Output the (X, Y) coordinate of the center of the cell containing the given text.  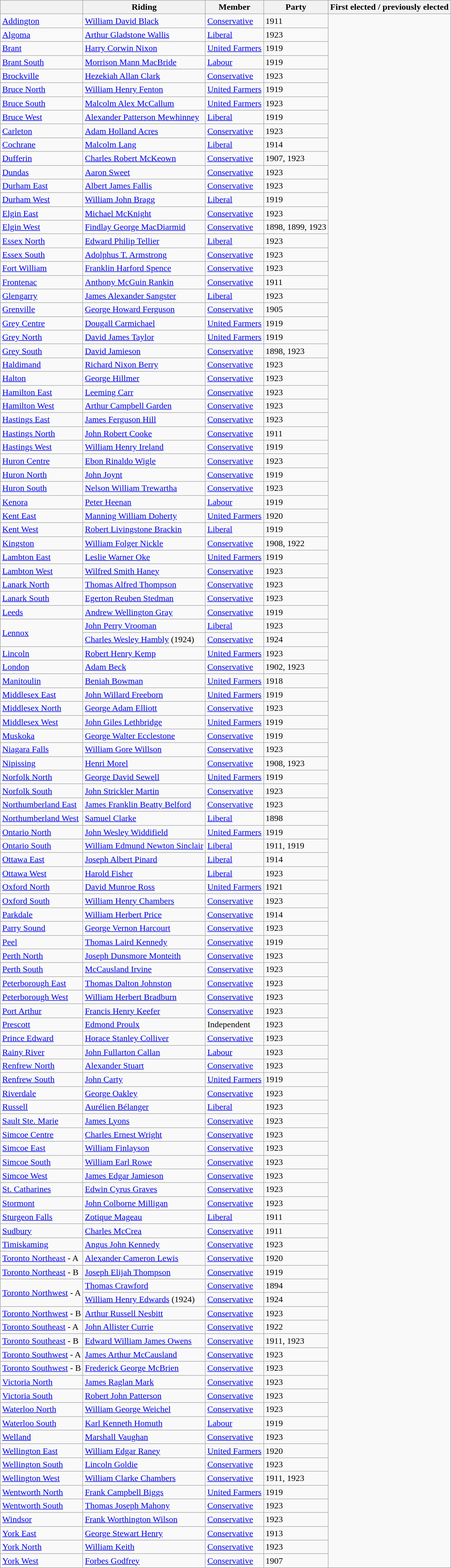
1907 (296, 1561)
Marshall Vaughan (144, 1437)
Grey Centre (42, 323)
Elgin East (42, 213)
Victoria North (42, 1382)
Middlesex East (42, 695)
Edward Philip Tellier (144, 241)
Bruce North (42, 90)
Charles Wesley Hambly (1924) (144, 640)
Charles McCrea (144, 1231)
St. Catharines (42, 1189)
Muskoka (42, 736)
Findlay George MacDiarmid (144, 227)
Alexander Patterson Mewhinney (144, 117)
Simcoe South (42, 1162)
George Howard Ferguson (144, 310)
Ottawa East (42, 860)
Michael McKnight (144, 213)
Nipissing (42, 763)
Northumberland West (42, 818)
William Finlayson (144, 1148)
William John Bragg (144, 200)
1894 (296, 1286)
Edward William James Owens (144, 1341)
Huron South (42, 488)
Lambton West (42, 571)
1908, 1923 (296, 763)
William Henry Fenton (144, 90)
Frank Worthington Wilson (144, 1520)
William Folger Nickle (144, 543)
Perth North (42, 956)
Toronto Northwest - B (42, 1313)
George Vernon Harcourt (144, 928)
Thomas Alfred Thompson (144, 584)
Glengarry (42, 296)
Huron Centre (42, 461)
John Colborne Milligan (144, 1203)
Victoria South (42, 1396)
John Robert Cooke (144, 433)
Huron North (42, 475)
Harold Fisher (144, 873)
Frederick George McBrien (144, 1368)
Wellington East (42, 1451)
Halton (42, 378)
Renfrew North (42, 1066)
John Fullarton Callan (144, 1052)
Grey North (42, 337)
Horace Stanley Colliver (144, 1038)
James Ferguson Hill (144, 420)
Kent East (42, 516)
Hastings West (42, 447)
Charles Robert McKeown (144, 158)
Bruce South (42, 103)
Harry Corwin Nixon (144, 48)
Middlesex North (42, 708)
John Willard Freeborn (144, 695)
Thomas Joseph Mahony (144, 1506)
Addington (42, 21)
McCausland Irvine (144, 969)
1898, 1923 (296, 351)
Kenora (42, 502)
Toronto Southwest - A (42, 1355)
1905 (296, 310)
Kent West (42, 530)
Joseph Dunsmore Monteith (144, 956)
Richard Nixon Berry (144, 364)
Adam Beck (144, 667)
Kingston (42, 543)
Ottawa West (42, 873)
Toronto Northeast - B (42, 1272)
Forbes Godfrey (144, 1561)
Ontario South (42, 846)
Welland (42, 1437)
Norfolk North (42, 777)
Adam Holland Acres (144, 131)
Parkdale (42, 915)
Egerton Reuben Stedman (144, 598)
Algoma (42, 35)
Carleton (42, 131)
Leslie Warner Oke (144, 557)
Grenville (42, 310)
Henri Morel (144, 763)
Waterloo South (42, 1423)
Essex North (42, 241)
Robert Henry Kemp (144, 653)
York East (42, 1533)
Northumberland East (42, 804)
Prescott (42, 1024)
Malcolm Lang (144, 144)
Alexander Stuart (144, 1066)
Anthony McGuin Rankin (144, 282)
Toronto Northeast - A (42, 1258)
James Raglan Mark (144, 1382)
Hastings East (42, 420)
Toronto Southeast - A (42, 1327)
York North (42, 1547)
Hamilton West (42, 406)
Independent (234, 1024)
Morrison Mann MacBride (144, 62)
Essex South (42, 255)
Timiskaming (42, 1244)
George Walter Ecclestone (144, 736)
Frank Campbell Biggs (144, 1492)
Wentworth South (42, 1506)
Angus John Kennedy (144, 1244)
George Adam Elliott (144, 708)
David Munroe Ross (144, 887)
William Earl Rowe (144, 1162)
Bruce West (42, 117)
Brant South (42, 62)
William David Black (144, 21)
Ebon Rinaldo Wigle (144, 461)
Rainy River (42, 1052)
Dougall Carmichael (144, 323)
1918 (296, 681)
Edmond Proulx (144, 1024)
George Oakley (144, 1093)
Middlesex West (42, 722)
Peel (42, 942)
Russell (42, 1107)
Beniah Bowman (144, 681)
Hamilton East (42, 392)
Arthur Gladstone Wallis (144, 35)
Andrew Wellington Gray (144, 612)
Hezekiah Allan Clark (144, 76)
Prince Edward (42, 1038)
Frontenac (42, 282)
William Keith (144, 1547)
Grey South (42, 351)
Oxford South (42, 901)
Albert James Fallis (144, 186)
Aaron Sweet (144, 172)
Fort William (42, 268)
Wentworth North (42, 1492)
Waterloo North (42, 1409)
Riding (144, 7)
Toronto Southwest - B (42, 1368)
Karl Kenneth Homuth (144, 1423)
Malcolm Alex McCallum (144, 103)
First elected / previously elected (390, 7)
Francis Henry Keefer (144, 1011)
Member (234, 7)
Perth South (42, 969)
Durham West (42, 200)
Toronto Northwest - A (42, 1293)
Leeming Carr (144, 392)
Joseph Elijah Thompson (144, 1272)
Joseph Albert Pinard (144, 860)
Wellington West (42, 1478)
Windsor (42, 1520)
Dufferin (42, 158)
Norfolk South (42, 791)
1911, 1919 (296, 846)
Sturgeon Falls (42, 1217)
Lincoln (42, 653)
Cochrane (42, 144)
Zotique Mageau (144, 1217)
1898, 1899, 1923 (296, 227)
William Gore Willson (144, 750)
Lanark South (42, 598)
Franklin Harford Spence (144, 268)
Dundas (42, 172)
Samuel Clarke (144, 818)
James Lyons (144, 1121)
William Clarke Chambers (144, 1478)
Oxford North (42, 887)
Aurélien Bélanger (144, 1107)
Stormont (42, 1203)
Sault Ste. Marie (42, 1121)
Manitoulin (42, 681)
Niagara Falls (42, 750)
Adolphus T. Armstrong (144, 255)
Ontario North (42, 832)
James Alexander Sangster (144, 296)
1898 (296, 818)
Thomas Laird Kennedy (144, 942)
1902, 1923 (296, 667)
William Edgar Raney (144, 1451)
1922 (296, 1327)
John Perry Vrooman (144, 626)
Peterborough East (42, 983)
William Henry Chambers (144, 901)
Port Arthur (42, 1011)
Simcoe Centre (42, 1135)
John Strickler Martin (144, 791)
Manning William Doherty (144, 516)
Arthur Russell Nesbitt (144, 1313)
Peter Heenan (144, 502)
Robert Livingstone Brackin (144, 530)
Party (296, 7)
Sudbury (42, 1231)
William George Weichel (144, 1409)
Alexander Cameron Lewis (144, 1258)
Simcoe West (42, 1176)
1908, 1922 (296, 543)
Arthur Campbell Garden (144, 406)
Brockville (42, 76)
Brant (42, 48)
James Edgar Jamieson (144, 1176)
1907, 1923 (296, 158)
Toronto Southeast - B (42, 1341)
George David Sewell (144, 777)
Peterborough West (42, 997)
Lanark North (42, 584)
Lincoln Goldie (144, 1464)
John Carty (144, 1080)
William Edmund Newton Sinclair (144, 846)
George Hillmer (144, 378)
Elgin West (42, 227)
Leeds (42, 612)
Riverdale (42, 1093)
Charles Ernest Wright (144, 1135)
1913 (296, 1533)
Hastings North (42, 433)
Wellington South (42, 1464)
London (42, 667)
Robert John Patterson (144, 1396)
David Jamieson (144, 351)
James Franklin Beatty Belford (144, 804)
William Henry Edwards (1924) (144, 1300)
1921 (296, 887)
Thomas Crawford (144, 1286)
Durham East (42, 186)
John Wesley Widdifield (144, 832)
John Giles Lethbridge (144, 722)
John Joynt (144, 475)
Parry Sound (42, 928)
George Stewart Henry (144, 1533)
Renfrew South (42, 1080)
Simcoe East (42, 1148)
York West (42, 1561)
John Allister Currie (144, 1327)
William Henry Ireland (144, 447)
Lennox (42, 633)
Thomas Dalton Johnston (144, 983)
Wilfred Smith Haney (144, 571)
David James Taylor (144, 337)
Nelson William Trewartha (144, 488)
Lambton East (42, 557)
James Arthur McCausland (144, 1355)
William Herbert Bradburn (144, 997)
William Herbert Price (144, 915)
Edwin Cyrus Graves (144, 1189)
Haldimand (42, 364)
